Return the [X, Y] coordinate for the center point of the cell that contains the specified text.  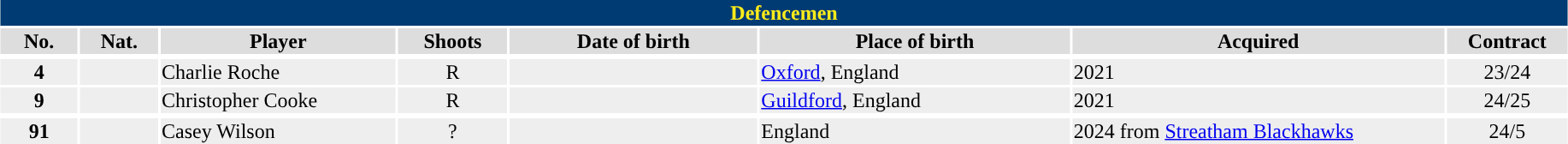
Place of birth [915, 41]
2024 from Streatham Blackhawks [1259, 131]
Shoots [453, 41]
Oxford, England [915, 72]
23/24 [1506, 72]
Acquired [1259, 41]
England [915, 131]
Guildford, England [915, 100]
9 [39, 100]
Nat. [120, 41]
Defencemen [783, 13]
Christopher Cooke [279, 100]
24/5 [1506, 131]
24/25 [1506, 100]
Charlie Roche [279, 72]
Contract [1506, 41]
4 [39, 72]
91 [39, 131]
? [453, 131]
Casey Wilson [279, 131]
Date of birth [634, 41]
Player [279, 41]
No. [39, 41]
